Determine the [x, y] coordinate at the center of the cell enclosing the given text.  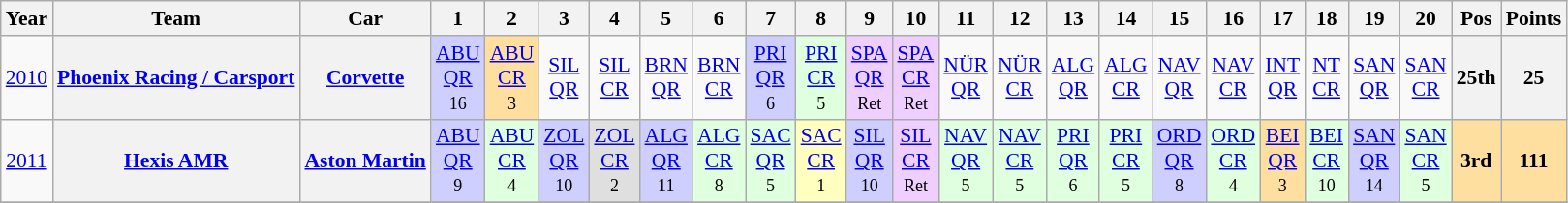
13 [1073, 18]
ORDCR4 [1233, 160]
NTCR [1327, 77]
12 [1020, 18]
SILQR10 [870, 160]
20 [1426, 18]
SANQR [1373, 77]
19 [1373, 18]
NAVCR5 [1020, 160]
ABUCR3 [512, 77]
8 [821, 18]
SPAQRRet [870, 77]
17 [1282, 18]
SPACRRet [916, 77]
18 [1327, 18]
10 [916, 18]
ALGQR [1073, 77]
Corvette [364, 77]
5 [666, 18]
ALGCR8 [719, 160]
25th [1476, 77]
SILQR [564, 77]
INTQR [1282, 77]
Points [1534, 18]
BRNCR [719, 77]
SANCR [1426, 77]
3 [564, 18]
ABUCR4 [512, 160]
NAVQR5 [966, 160]
3rd [1476, 160]
ZOLCR2 [614, 160]
111 [1534, 160]
ORDQR8 [1180, 160]
NAVCR [1233, 77]
BEIQR3 [1282, 160]
ABUQR16 [458, 77]
SANQR14 [1373, 160]
NÜRQR [966, 77]
Aston Martin [364, 160]
2011 [27, 160]
6 [719, 18]
2 [512, 18]
16 [1233, 18]
SANCR5 [1426, 160]
SACQR5 [771, 160]
ALGCR [1125, 77]
BEICR10 [1327, 160]
2010 [27, 77]
7 [771, 18]
Hexis AMR [176, 160]
SACCR1 [821, 160]
11 [966, 18]
Year [27, 18]
14 [1125, 18]
ABUQR9 [458, 160]
ALGQR11 [666, 160]
BRNQR [666, 77]
Pos [1476, 18]
SILCRRet [916, 160]
NÜRCR [1020, 77]
ZOLQR10 [564, 160]
SILCR [614, 77]
Phoenix Racing / Carsport [176, 77]
Car [364, 18]
25 [1534, 77]
1 [458, 18]
Team [176, 18]
NAVQR [1180, 77]
15 [1180, 18]
9 [870, 18]
4 [614, 18]
